Provide the (X, Y) coordinate of the cell's center where the given text is located.  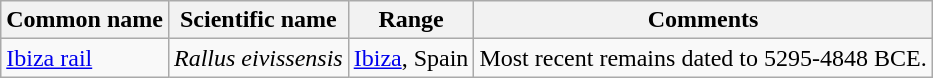
Ibiza, Spain (411, 58)
Range (411, 20)
Most recent remains dated to 5295-4848 BCE. (703, 58)
Scientific name (258, 20)
Rallus eivissensis (258, 58)
Comments (703, 20)
Ibiza rail (85, 58)
Common name (85, 20)
